For the text-containing cell, return its midpoint in [x, y] coordinate format. 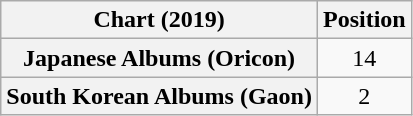
2 [364, 96]
Japanese Albums (Oricon) [160, 58]
14 [364, 58]
South Korean Albums (Gaon) [160, 96]
Position [364, 20]
Chart (2019) [160, 20]
